Find where the given text appears and provide that cell's center as (X, Y) coordinate. 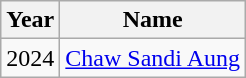
Name (153, 20)
Year (30, 20)
2024 (30, 58)
Chaw Sandi Aung (153, 58)
